Capture the cell that displays the provided text and extract its [X, Y] central coordinate. 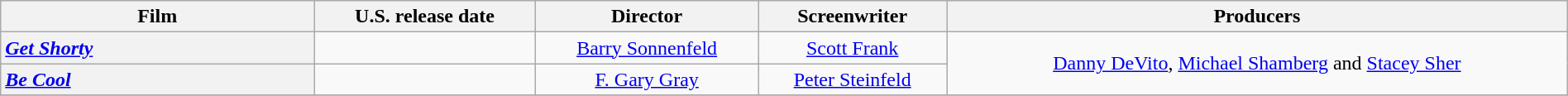
Danny DeVito, Michael Shamberg and Stacey Sher [1257, 64]
Barry Sonnenfeld [647, 48]
Producers [1257, 17]
F. Gary Gray [647, 79]
U.S. release date [425, 17]
Peter Steinfeld [853, 79]
Screenwriter [853, 17]
Get Shorty [157, 48]
Be Cool [157, 79]
Scott Frank [853, 48]
Film [157, 17]
Director [647, 17]
